Return [X, Y] of the center of cell containing provided text 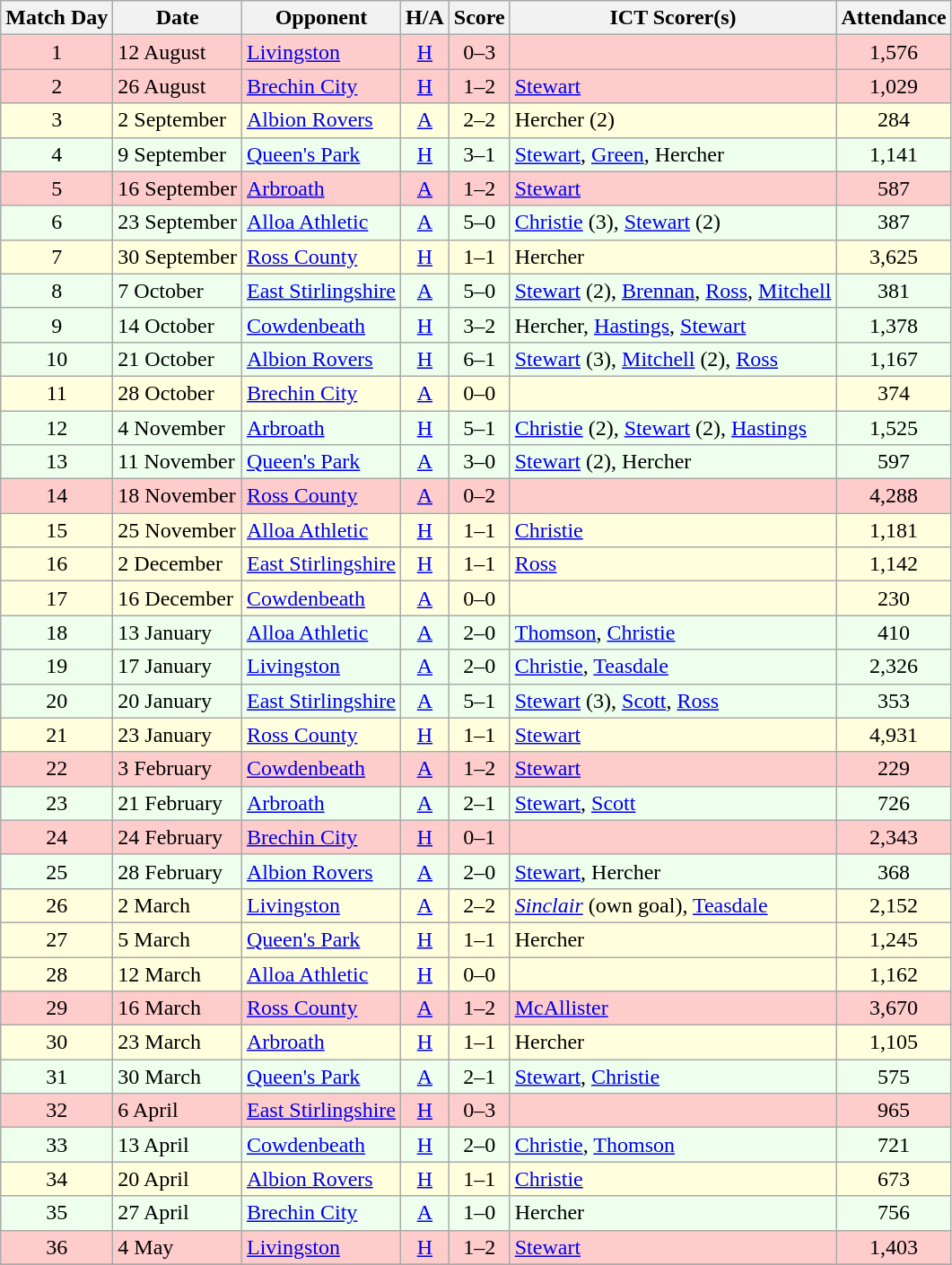
6 [57, 222]
965 [894, 1111]
1,141 [894, 154]
16 [57, 564]
28 [57, 973]
410 [894, 632]
587 [894, 188]
29 [57, 1008]
673 [894, 1179]
Stewart (3), Scott, Ross [673, 701]
Date [178, 18]
597 [894, 462]
0–2 [479, 496]
4,931 [894, 735]
3,625 [894, 257]
11 November [178, 462]
6–1 [479, 359]
230 [894, 598]
13 January [178, 632]
16 March [178, 1008]
17 [57, 598]
1,525 [894, 428]
36 [57, 1247]
26 August [178, 86]
23 March [178, 1043]
1–0 [479, 1213]
1 [57, 52]
1,167 [894, 359]
24 February [178, 837]
1,576 [894, 52]
726 [894, 803]
Stewart, Christie [673, 1077]
2 December [178, 564]
21 October [178, 359]
3–0 [479, 462]
374 [894, 393]
1,245 [894, 939]
15 [57, 530]
4 May [178, 1247]
ICT Scorer(s) [673, 18]
Score [479, 18]
25 November [178, 530]
32 [57, 1111]
Stewart (3), Mitchell (2), Ross [673, 359]
2,343 [894, 837]
3–1 [479, 154]
34 [57, 1179]
22 [57, 769]
McAllister [673, 1008]
Match Day [57, 18]
30 September [178, 257]
10 [57, 359]
3,670 [894, 1008]
16 September [178, 188]
284 [894, 120]
2,152 [894, 905]
30 March [178, 1077]
Christie, Teasdale [673, 667]
6 April [178, 1111]
Attendance [894, 18]
23 September [178, 222]
11 [57, 393]
31 [57, 1077]
575 [894, 1077]
7 October [178, 291]
28 October [178, 393]
28 February [178, 871]
2 March [178, 905]
27 April [178, 1213]
20 [57, 701]
Ross [673, 564]
1,181 [894, 530]
Stewart (2), Hercher [673, 462]
Stewart (2), Brennan, Ross, Mitchell [673, 291]
9 September [178, 154]
229 [894, 769]
1,378 [894, 325]
3 [57, 120]
2 September [178, 120]
13 April [178, 1145]
721 [894, 1145]
21 February [178, 803]
16 December [178, 598]
26 [57, 905]
Stewart, Hercher [673, 871]
Christie, Thomson [673, 1145]
756 [894, 1213]
Christie (2), Stewart (2), Hastings [673, 428]
Thomson, Christie [673, 632]
18 November [178, 496]
H/A [425, 18]
381 [894, 291]
2,326 [894, 667]
23 [57, 803]
1,105 [894, 1043]
353 [894, 701]
Hercher, Hastings, Stewart [673, 325]
4 [57, 154]
5 March [178, 939]
17 January [178, 667]
12 August [178, 52]
30 [57, 1043]
23 January [178, 735]
Stewart, Scott [673, 803]
5 [57, 188]
19 [57, 667]
2 [57, 86]
0–1 [479, 837]
24 [57, 837]
3 February [178, 769]
35 [57, 1213]
Stewart, Green, Hercher [673, 154]
4,288 [894, 496]
12 [57, 428]
18 [57, 632]
Christie (3), Stewart (2) [673, 222]
3–2 [479, 325]
387 [894, 222]
7 [57, 257]
1,029 [894, 86]
12 March [178, 973]
21 [57, 735]
4 November [178, 428]
27 [57, 939]
9 [57, 325]
Opponent [321, 18]
1,403 [894, 1247]
Sinclair (own goal), Teasdale [673, 905]
14 [57, 496]
Hercher (2) [673, 120]
20 April [178, 1179]
1,142 [894, 564]
368 [894, 871]
8 [57, 291]
14 October [178, 325]
33 [57, 1145]
25 [57, 871]
13 [57, 462]
20 January [178, 701]
1,162 [894, 973]
